Detect which cell encompasses the target text, then output its (X, Y) center coordinate. 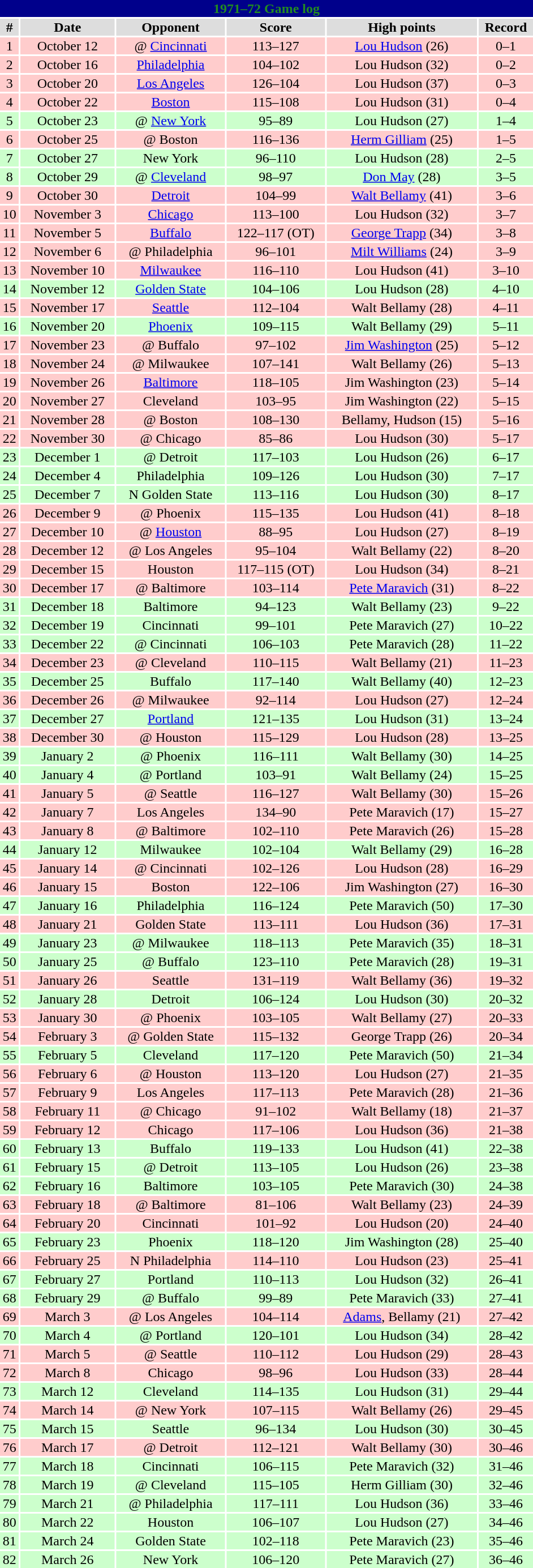
118–105 (276, 382)
Milt Williams (24) (402, 251)
18 (9, 364)
9–22 (506, 606)
116–136 (276, 139)
16–29 (506, 868)
0–2 (506, 65)
10–22 (506, 625)
November 26 (67, 382)
N Golden State (170, 494)
Walt Bellamy (21) (402, 663)
December 12 (67, 550)
103–95 (276, 401)
January 8 (67, 831)
February 29 (67, 1298)
20–34 (506, 1036)
37 (9, 719)
95–104 (276, 550)
Score (276, 27)
Pete Maravich (26) (402, 831)
March 19 (67, 1485)
December 15 (67, 569)
103–114 (276, 588)
61 (9, 1167)
91–102 (276, 1111)
March 3 (67, 1317)
March 12 (67, 1391)
November 24 (67, 364)
January 28 (67, 999)
Walt Bellamy (36) (402, 980)
80 (9, 1522)
112–104 (276, 307)
0–3 (506, 83)
11–23 (506, 663)
79 (9, 1503)
February 15 (67, 1167)
Adams, Bellamy (21) (402, 1317)
January 5 (67, 793)
77 (9, 1466)
Herm Gilliam (25) (402, 139)
November 3 (67, 214)
November 30 (67, 438)
1–4 (506, 121)
113–105 (276, 1167)
November 12 (67, 289)
98–97 (276, 177)
January 25 (67, 962)
High points (402, 27)
21–34 (506, 1055)
26 (9, 513)
107–115 (276, 1410)
Date (67, 27)
30 (9, 588)
Pete Maravich (32) (402, 1466)
117–140 (276, 681)
December 25 (67, 681)
Jim Washington (23) (402, 382)
35 (9, 681)
19 (9, 382)
Walt Bellamy (24) (402, 775)
82 (9, 1560)
Lou Hudson (20) (402, 1223)
74 (9, 1410)
March 15 (67, 1429)
February 9 (67, 1092)
November 20 (67, 326)
February 12 (67, 1130)
3–7 (506, 214)
113–100 (276, 214)
109–126 (276, 476)
10 (9, 214)
December 7 (67, 494)
96–110 (276, 158)
115–129 (276, 737)
March 22 (67, 1522)
16–28 (506, 849)
104–106 (276, 289)
16 (9, 326)
31–46 (506, 1466)
115–105 (276, 1485)
88–95 (276, 532)
21–37 (506, 1111)
22–38 (506, 1148)
12–24 (506, 700)
5–12 (506, 345)
5 (9, 121)
81 (9, 1541)
24–40 (506, 1223)
102–110 (276, 831)
104–102 (276, 65)
December 17 (67, 588)
122–117 (OT) (276, 233)
3–9 (506, 251)
3–8 (506, 233)
32–46 (506, 1485)
November 17 (67, 307)
December 23 (67, 663)
106–115 (276, 1466)
113–127 (276, 46)
November 27 (67, 401)
107–141 (276, 364)
120–101 (276, 1335)
29 (9, 569)
15–26 (506, 793)
97–102 (276, 345)
December 27 (67, 719)
Lou Hudson (29) (402, 1354)
68 (9, 1298)
7 (9, 158)
Jim Washington (22) (402, 401)
62 (9, 1186)
96–134 (276, 1429)
October 27 (67, 158)
17–30 (506, 905)
92–114 (276, 700)
Opponent (170, 27)
7–17 (506, 476)
32 (9, 625)
106–124 (276, 999)
11 (9, 233)
October 12 (67, 46)
Don May (28) (402, 177)
8–20 (506, 550)
35–46 (506, 1541)
1971–72 Game log (266, 8)
59 (9, 1130)
99–101 (276, 625)
8–17 (506, 494)
December 1 (67, 457)
November 10 (67, 270)
Lou Hudson (33) (402, 1373)
64 (9, 1223)
103–91 (276, 775)
57 (9, 1092)
36–46 (506, 1560)
6–17 (506, 457)
108–130 (276, 420)
38 (9, 737)
11–22 (506, 644)
52 (9, 999)
21–36 (506, 1092)
Bellamy, Hudson (15) (402, 420)
98–96 (276, 1373)
25 (9, 494)
102–104 (276, 849)
110–113 (276, 1279)
47 (9, 905)
60 (9, 1148)
15 (9, 307)
96–101 (276, 251)
126–104 (276, 83)
81–106 (276, 1204)
118–120 (276, 1242)
2–5 (506, 158)
February 25 (67, 1261)
20–33 (506, 1018)
15–28 (506, 831)
December 19 (67, 625)
5–15 (506, 401)
134–90 (276, 812)
October 22 (67, 102)
Walt Bellamy (22) (402, 550)
42 (9, 812)
3–6 (506, 195)
January 30 (67, 1018)
73 (9, 1391)
March 5 (67, 1354)
March 14 (67, 1410)
115–135 (276, 513)
October 30 (67, 195)
# (9, 27)
46 (9, 887)
Record (506, 27)
106–107 (276, 1522)
116–110 (276, 270)
66 (9, 1261)
58 (9, 1111)
15–27 (506, 812)
119–133 (276, 1148)
122–106 (276, 887)
15–25 (506, 775)
March 18 (67, 1466)
14 (9, 289)
January 4 (67, 775)
January 15 (67, 887)
71 (9, 1354)
69 (9, 1317)
117–103 (276, 457)
12–23 (506, 681)
115–108 (276, 102)
October 16 (67, 65)
5–11 (506, 326)
25–40 (506, 1242)
104–99 (276, 195)
104–114 (276, 1317)
March 8 (67, 1373)
Pete Maravich (23) (402, 1541)
54 (9, 1036)
13 (9, 270)
109–115 (276, 326)
28–42 (506, 1335)
Jim Washington (25) (402, 345)
February 23 (67, 1242)
28 (9, 550)
44 (9, 849)
94–123 (276, 606)
29–45 (506, 1410)
February 18 (67, 1204)
116–124 (276, 905)
23–38 (506, 1167)
27 (9, 532)
January 12 (67, 849)
February 27 (67, 1279)
121–135 (276, 719)
112–121 (276, 1447)
February 5 (67, 1055)
106–103 (276, 644)
2 (9, 65)
October 25 (67, 139)
December 9 (67, 513)
19–32 (506, 980)
117–111 (276, 1503)
78 (9, 1485)
21–38 (506, 1130)
February 6 (67, 1074)
20–32 (506, 999)
Walt Bellamy (28) (402, 307)
October 20 (67, 83)
113–111 (276, 924)
0–4 (506, 102)
72 (9, 1373)
29–44 (506, 1391)
116–111 (276, 756)
November 5 (67, 233)
51 (9, 980)
65 (9, 1242)
January 7 (67, 812)
February 3 (67, 1036)
December 22 (67, 644)
March 26 (67, 1560)
114–135 (276, 1391)
February 13 (67, 1148)
31 (9, 606)
Walt Bellamy (41) (402, 195)
102–118 (276, 1541)
December 10 (67, 532)
43 (9, 831)
21–35 (506, 1074)
17 (9, 345)
102–126 (276, 868)
6 (9, 139)
Jim Washington (28) (402, 1242)
4 (9, 102)
@ Golden State (170, 1036)
1–5 (506, 139)
95–89 (276, 121)
113–116 (276, 494)
34–46 (506, 1522)
December 30 (67, 737)
3–10 (506, 270)
5–16 (506, 420)
27–42 (506, 1317)
January 2 (67, 756)
February 11 (67, 1111)
50 (9, 962)
21 (9, 420)
December 18 (67, 606)
17–31 (506, 924)
9 (9, 195)
March 4 (67, 1335)
117–113 (276, 1092)
53 (9, 1018)
Herm Gilliam (30) (402, 1485)
Pete Maravich (33) (402, 1298)
14–25 (506, 756)
5–17 (506, 438)
115–132 (276, 1036)
110–112 (276, 1354)
Pete Maravich (30) (402, 1186)
99–89 (276, 1298)
33–46 (506, 1503)
34 (9, 663)
85–86 (276, 438)
117–115 (OT) (276, 569)
February 16 (67, 1186)
March 17 (67, 1447)
0–1 (506, 46)
110–115 (276, 663)
41 (9, 793)
5–13 (506, 364)
39 (9, 756)
January 23 (67, 943)
26–41 (506, 1279)
January 16 (67, 905)
Walt Bellamy (27) (402, 1018)
48 (9, 924)
30–45 (506, 1429)
116–127 (276, 793)
114–110 (276, 1261)
16–30 (506, 887)
Lou Hudson (23) (402, 1261)
March 24 (67, 1541)
5–14 (506, 382)
70 (9, 1335)
8 (9, 177)
March 21 (67, 1503)
23 (9, 457)
January 26 (67, 980)
22 (9, 438)
75 (9, 1429)
4–11 (506, 307)
3–5 (506, 177)
October 29 (67, 177)
November 28 (67, 420)
12 (9, 251)
36 (9, 700)
101–92 (276, 1223)
45 (9, 868)
December 4 (67, 476)
Walt Bellamy (40) (402, 681)
63 (9, 1204)
49 (9, 943)
28–44 (506, 1373)
Lou Hudson (37) (402, 83)
24 (9, 476)
25–41 (506, 1261)
January 14 (67, 868)
117–106 (276, 1130)
January 21 (67, 924)
3 (9, 83)
8–22 (506, 588)
13–25 (506, 737)
24–38 (506, 1186)
19–31 (506, 962)
November 23 (67, 345)
Walt Bellamy (18) (402, 1111)
118–113 (276, 943)
117–120 (276, 1055)
76 (9, 1447)
33 (9, 644)
February 20 (67, 1223)
4–10 (506, 289)
24–39 (506, 1204)
106–120 (276, 1560)
Pete Maravich (17) (402, 812)
December 26 (67, 700)
George Trapp (26) (402, 1036)
131–119 (276, 980)
123–110 (276, 962)
18–31 (506, 943)
Jim Washington (27) (402, 887)
8–19 (506, 532)
October 23 (67, 121)
Pete Maravich (31) (402, 588)
8–21 (506, 569)
67 (9, 1279)
20 (9, 401)
13–24 (506, 719)
1 (9, 46)
113–120 (276, 1074)
28–43 (506, 1354)
November 6 (67, 251)
8–18 (506, 513)
Pete Maravich (35) (402, 943)
56 (9, 1074)
30–46 (506, 1447)
N Philadelphia (170, 1261)
George Trapp (34) (402, 233)
27–41 (506, 1298)
40 (9, 775)
55 (9, 1055)
